Pinpoint the cell where the given text exists, returning its [X, Y] midpoint coordinate. 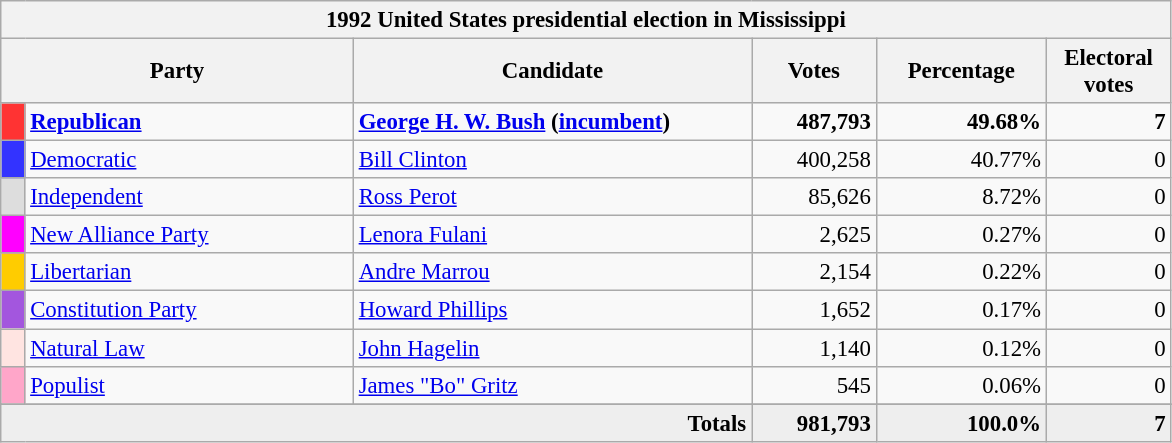
487,793 [814, 122]
Howard Phillips [552, 310]
0.12% [961, 348]
Constitution Party [189, 310]
0.22% [961, 273]
George H. W. Bush (incumbent) [552, 122]
Party [178, 72]
Democratic [189, 160]
Bill Clinton [552, 160]
James "Bo" Gritz [552, 385]
400,258 [814, 160]
New Alliance Party [189, 235]
John Hagelin [552, 348]
545 [814, 385]
2,625 [814, 235]
Totals [376, 423]
Libertarian [189, 273]
2,154 [814, 273]
Natural Law [189, 348]
Electoral votes [1108, 72]
1,140 [814, 348]
0.17% [961, 310]
Populist [189, 385]
Votes [814, 72]
Independent [189, 197]
Ross Perot [552, 197]
Lenora Fulani [552, 235]
0.27% [961, 235]
85,626 [814, 197]
100.0% [961, 423]
Republican [189, 122]
Andre Marrou [552, 273]
Percentage [961, 72]
0.06% [961, 385]
981,793 [814, 423]
1992 United States presidential election in Mississippi [586, 20]
Candidate [552, 72]
8.72% [961, 197]
40.77% [961, 160]
1,652 [814, 310]
49.68% [961, 122]
